Return the [x, y] coordinate for the center point of the cell that contains the specified text.  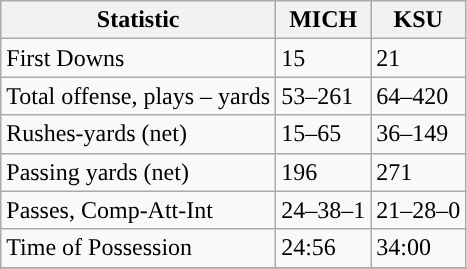
15 [324, 58]
MICH [324, 20]
Total offense, plays – yards [138, 96]
Statistic [138, 20]
24–38–1 [324, 210]
KSU [418, 20]
15–65 [324, 134]
196 [324, 172]
24:56 [324, 248]
First Downs [138, 58]
36–149 [418, 134]
53–261 [324, 96]
64–420 [418, 96]
Rushes-yards (net) [138, 134]
Passes, Comp-Att-Int [138, 210]
Passing yards (net) [138, 172]
34:00 [418, 248]
Time of Possession [138, 248]
271 [418, 172]
21–28–0 [418, 210]
21 [418, 58]
